Scan for the cell matching the given text and deliver its (x, y) coordinate at center. 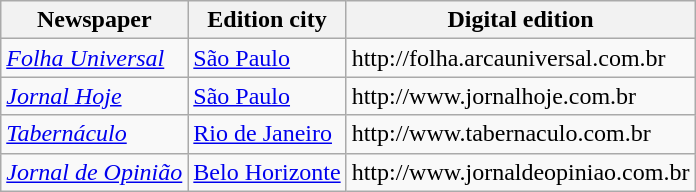
http://www.tabernaculo.com.br (520, 134)
Digital edition (520, 20)
http://folha.arcauniversal.com.br (520, 58)
Tabernáculo (94, 134)
Edition city (267, 20)
Folha Universal (94, 58)
Jornal Hoje (94, 96)
Rio de Janeiro (267, 134)
Jornal de Opinião (94, 172)
http://www.jornalhoje.com.br (520, 96)
Belo Horizonte (267, 172)
http://www.jornaldeopiniao.com.br (520, 172)
Newspaper (94, 20)
